Find where the given text appears and provide that cell's center as [X, Y] coordinate. 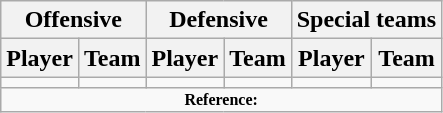
Special teams [366, 20]
Reference: [222, 100]
Defensive [218, 20]
Offensive [74, 20]
